Search for the cell housing the specified text and yield its (X, Y) center coordinate. 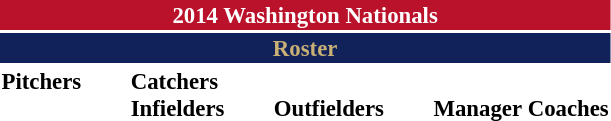
2014 Washington Nationals (305, 15)
Roster (305, 48)
